Locate the cell with the specified text and output its [X, Y] center coordinate. 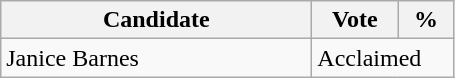
Janice Barnes [156, 58]
% [426, 20]
Acclaimed [383, 58]
Vote [355, 20]
Candidate [156, 20]
